Pinpoint the cell where the given text exists, returning its (X, Y) midpoint coordinate. 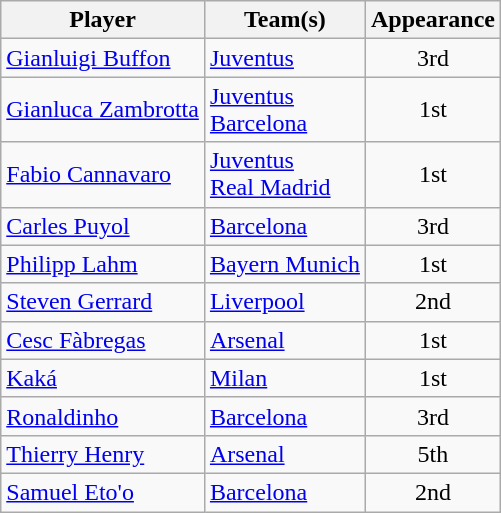
Gianluigi Buffon (103, 58)
Thierry Henry (103, 454)
Liverpool (284, 302)
Team(s) (284, 20)
Juventus Real Madrid (284, 174)
Appearance (432, 20)
Kaká (103, 378)
Gianluca Zambrotta (103, 110)
Philipp Lahm (103, 264)
Juventus (284, 58)
Milan (284, 378)
Juventus Barcelona (284, 110)
Ronaldinho (103, 416)
Bayern Munich (284, 264)
Fabio Cannavaro (103, 174)
Player (103, 20)
Cesc Fàbregas (103, 340)
Samuel Eto'o (103, 492)
Steven Gerrard (103, 302)
Carles Puyol (103, 226)
5th (432, 454)
